Determine the [X, Y] coordinate at the center of the cell enclosing the given text.  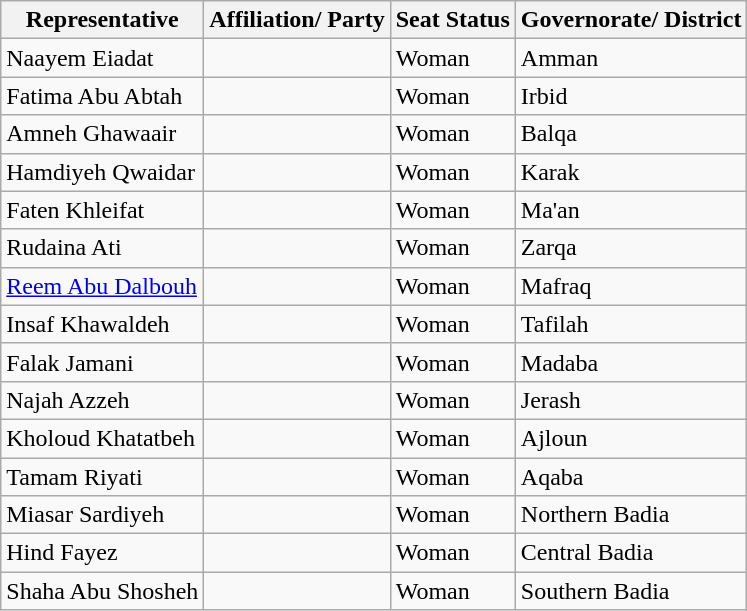
Shaha Abu Shosheh [102, 591]
Reem Abu Dalbouh [102, 286]
Governorate/ District [631, 20]
Fatima Abu Abtah [102, 96]
Ma'an [631, 210]
Seat Status [452, 20]
Aqaba [631, 477]
Hamdiyeh Qwaidar [102, 172]
Irbid [631, 96]
Ajloun [631, 438]
Insaf Khawaldeh [102, 324]
Representative [102, 20]
Balqa [631, 134]
Najah Azzeh [102, 400]
Southern Badia [631, 591]
Naayem Eiadat [102, 58]
Jerash [631, 400]
Hind Fayez [102, 553]
Central Badia [631, 553]
Kholoud Khatatbeh [102, 438]
Amneh Ghawaair [102, 134]
Tamam Riyati [102, 477]
Affiliation/ Party [297, 20]
Zarqa [631, 248]
Mafraq [631, 286]
Amman [631, 58]
Miasar Sardiyeh [102, 515]
Karak [631, 172]
Madaba [631, 362]
Faten Khleifat [102, 210]
Tafilah [631, 324]
Rudaina Ati [102, 248]
Falak Jamani [102, 362]
Northern Badia [631, 515]
